Capture the cell that displays the provided text and extract its (X, Y) central coordinate. 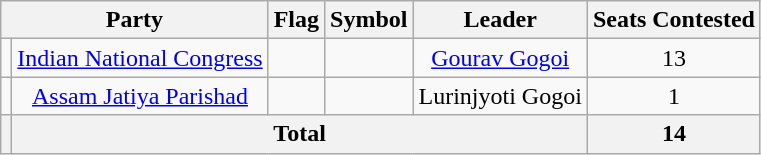
1 (674, 96)
14 (674, 134)
Lurinjyoti Gogoi (500, 96)
Flag (296, 20)
Assam Jatiya Parishad (140, 96)
Indian National Congress (140, 58)
Leader (500, 20)
Symbol (369, 20)
13 (674, 58)
Gourav Gogoi (500, 58)
Party (134, 20)
Total (300, 134)
Seats Contested (674, 20)
